Scan for the cell matching the given text and deliver its (X, Y) coordinate at center. 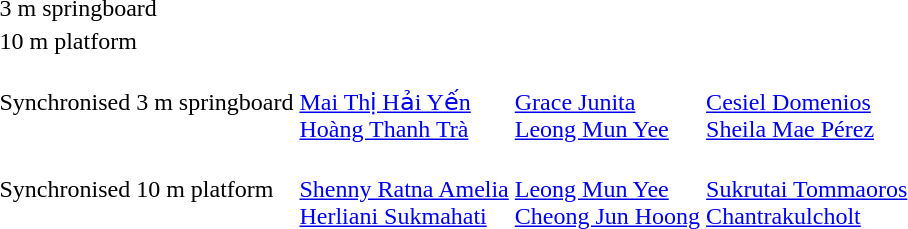
Mai Thị Hải YếnHoàng Thanh Trà (404, 102)
Grace JunitaLeong Mun Yee (607, 102)
